Pinpoint the cell where the given text exists, returning its (x, y) midpoint coordinate. 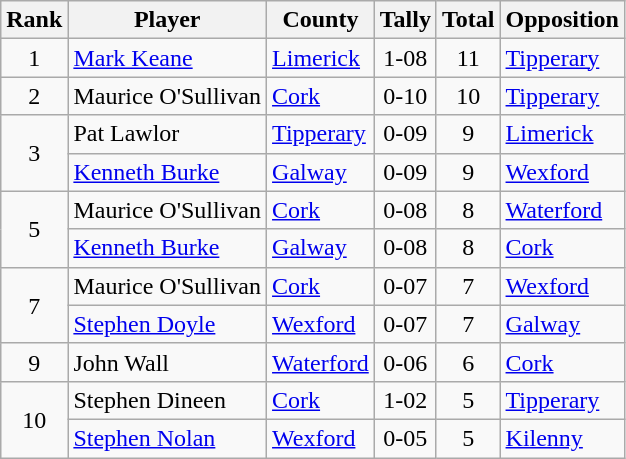
2 (34, 96)
Stephen Nolan (168, 438)
0-10 (405, 96)
1-02 (405, 400)
0-05 (405, 438)
Player (168, 20)
Rank (34, 20)
Mark Keane (168, 58)
County (321, 20)
1-08 (405, 58)
Total (468, 20)
Pat Lawlor (168, 134)
6 (468, 362)
1 (34, 58)
Stephen Doyle (168, 324)
Opposition (562, 20)
Stephen Dineen (168, 400)
3 (34, 153)
Kilenny (562, 438)
11 (468, 58)
Tally (405, 20)
0-06 (405, 362)
John Wall (168, 362)
